From the cell containing the given text, extract its center point as (x, y) coordinate. 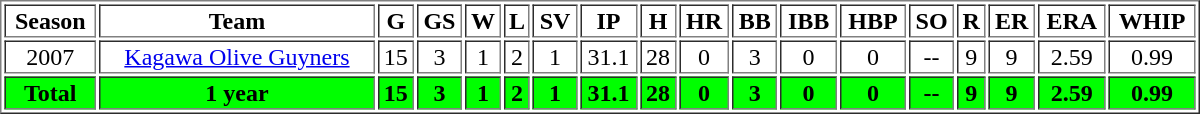
GS (440, 20)
IBB (808, 20)
HR (704, 20)
Season (50, 20)
2007 (50, 56)
SO (932, 20)
L (517, 20)
IP (608, 20)
BB (754, 20)
H (658, 20)
Kagawa Olive Guyners (237, 56)
SV (555, 20)
W (483, 20)
ER (1012, 20)
Total (50, 92)
R (971, 20)
WHIP (1152, 20)
HBP (873, 20)
ERA (1072, 20)
G (396, 20)
Team (237, 20)
1 year (237, 92)
